Output the [x, y] coordinate of the center of the cell containing the given text.  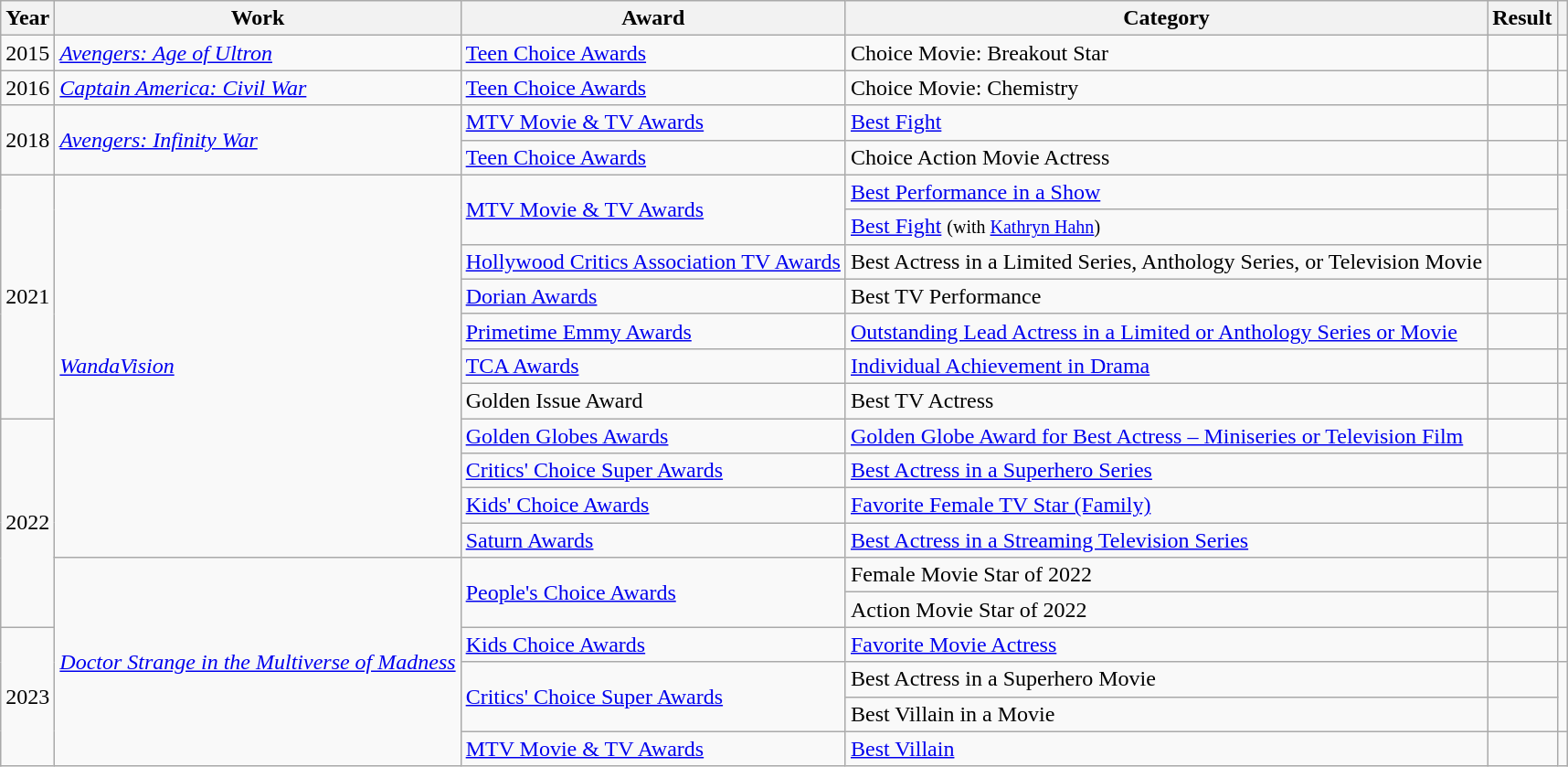
Best Villain [1166, 749]
Choice Movie: Chemistry [1166, 88]
Female Movie Star of 2022 [1166, 575]
Golden Globes Awards [652, 436]
Golden Globe Award for Best Actress – Miniseries or Television Film [1166, 436]
Outstanding Lead Actress in a Limited or Anthology Series or Movie [1166, 331]
Avengers: Age of Ultron [258, 53]
Best Actress in a Streaming Television Series [1166, 540]
Golden Issue Award [652, 400]
Kids Choice Awards [652, 644]
2015 [27, 53]
Favorite Female TV Star (Family) [1166, 506]
Best Fight (with Kathryn Hahn) [1166, 227]
WandaVision [258, 366]
2022 [27, 523]
2023 [27, 697]
Best Actress in a Superhero Series [1166, 471]
Avengers: Infinity War [258, 140]
Choice Action Movie Actress [1166, 157]
Best Actress in a Limited Series, Anthology Series, or Television Movie [1166, 261]
Favorite Movie Actress [1166, 644]
Primetime Emmy Awards [652, 331]
Work [258, 18]
Best Performance in a Show [1166, 192]
Best TV Actress [1166, 400]
Dorian Awards [652, 296]
Kids' Choice Awards [652, 506]
Doctor Strange in the Multiverse of Madness [258, 662]
Best Fight [1166, 123]
Choice Movie: Breakout Star [1166, 53]
People's Choice Awards [652, 592]
Best Villain in a Movie [1166, 714]
Hollywood Critics Association TV Awards [652, 261]
Captain America: Civil War [258, 88]
Award [652, 18]
Category [1166, 18]
Year [27, 18]
2016 [27, 88]
Individual Achievement in Drama [1166, 366]
Best Actress in a Superhero Movie [1166, 679]
2021 [27, 296]
Action Movie Star of 2022 [1166, 610]
TCA Awards [652, 366]
Best TV Performance [1166, 296]
Saturn Awards [652, 540]
Result [1522, 18]
2018 [27, 140]
